Scan for the cell matching the given text and deliver its (X, Y) coordinate at center. 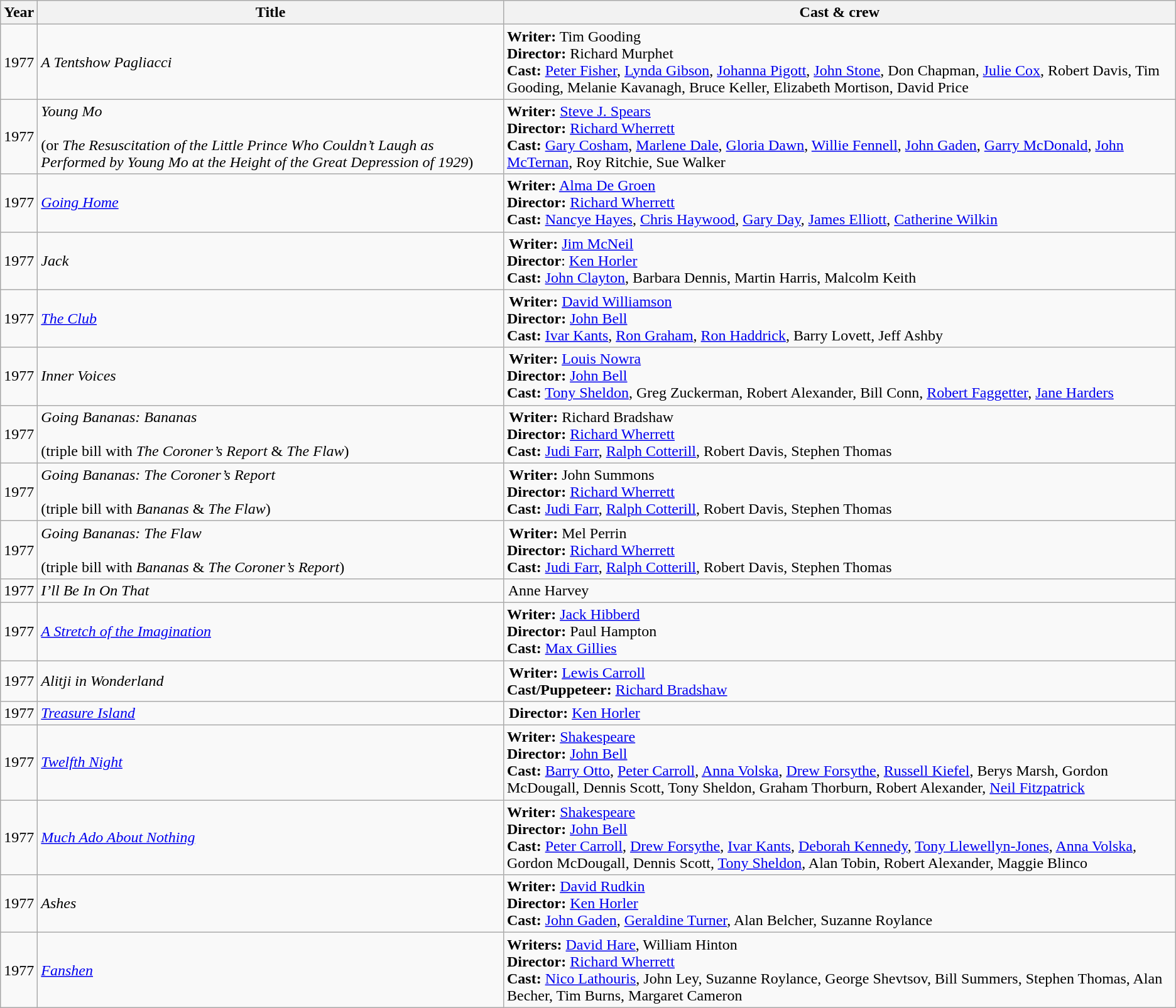
Anne Harvey (839, 590)
Writer: Louis NowraDirector: John BellCast: Tony Sheldon, Greg Zuckerman, Robert Alexander, Bill Conn, Robert Faggetter, Jane Harders (839, 376)
Writer: Lewis CarrollCast/Puppeteer: Richard Bradshaw (839, 681)
Twelfth Night (271, 762)
Going Bananas: The Coroner’s Report(triple bill with Bananas & The Flaw) (271, 492)
Writer: Mel PerrinDirector: Richard WherrettCast: Judi Farr, Ralph Cotterill, Robert Davis, Stephen Thomas (839, 550)
Director: Ken Horler (839, 713)
Treasure Island (271, 713)
Inner Voices (271, 376)
Writer: Richard BradshawDirector: Richard WherrettCast: Judi Farr, Ralph Cotterill, Robert Davis, Stephen Thomas (839, 434)
Writer: Jack HibberdDirector: Paul HamptonCast: Max Gillies (839, 631)
Alitji in Wonderland (271, 681)
A Stretch of the Imagination (271, 631)
Fanshen (271, 970)
Year (19, 13)
Much Ado About Nothing (271, 838)
Writer: John SummonsDirector: Richard WherrettCast: Judi Farr, Ralph Cotterill, Robert Davis, Stephen Thomas (839, 492)
Cast & crew (839, 13)
I’ll Be In On That (271, 590)
Going Bananas: The Flaw(triple bill with Bananas & The Coroner’s Report) (271, 550)
Writer: David WilliamsonDirector: John BellCast: Ivar Kants, Ron Graham, Ron Haddrick, Barry Lovett, Jeff Ashby (839, 318)
Title (271, 13)
Writer: Alma De GroenDirector: Richard WherrettCast: Nancye Hayes, Chris Haywood, Gary Day, James Elliott, Catherine Wilkin (839, 203)
The Club (271, 318)
Young Mo(or The Resuscitation of the Little Prince Who Couldn’t Laugh as Performed by Young Mo at the Height of the Great Depression of 1929) (271, 137)
Writer: David RudkinDirector: Ken HorlerCast: John Gaden, Geraldine Turner, Alan Belcher, Suzanne Roylance (839, 904)
Ashes (271, 904)
Writer: Jim McNeilDirector: Ken HorlerCast: John Clayton, Barbara Dennis, Martin Harris, Malcolm Keith (839, 261)
Going Bananas: Bananas(triple bill with The Coroner’s Report & The Flaw) (271, 434)
Going Home (271, 203)
Jack (271, 261)
A Tentshow Pagliacci (271, 62)
